Scan for the cell matching the given text and deliver its [x, y] coordinate at center. 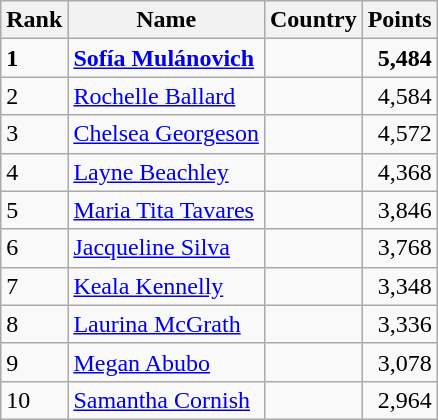
3 [34, 134]
Name [166, 20]
Rank [34, 20]
Samantha Cornish [166, 400]
Megan Abubo [166, 362]
3,078 [400, 362]
Jacqueline Silva [166, 248]
Sofía Mulánovich [166, 58]
7 [34, 286]
Rochelle Ballard [166, 96]
Chelsea Georgeson [166, 134]
4,584 [400, 96]
Layne Beachley [166, 172]
8 [34, 324]
5 [34, 210]
1 [34, 58]
10 [34, 400]
Laurina McGrath [166, 324]
5,484 [400, 58]
Maria Tita Tavares [166, 210]
Points [400, 20]
2 [34, 96]
3,336 [400, 324]
4 [34, 172]
9 [34, 362]
2,964 [400, 400]
Keala Kennelly [166, 286]
3,768 [400, 248]
6 [34, 248]
3,348 [400, 286]
4,572 [400, 134]
Country [313, 20]
4,368 [400, 172]
3,846 [400, 210]
